Identify which cell holds the provided text, then report its [X, Y] central coordinate. 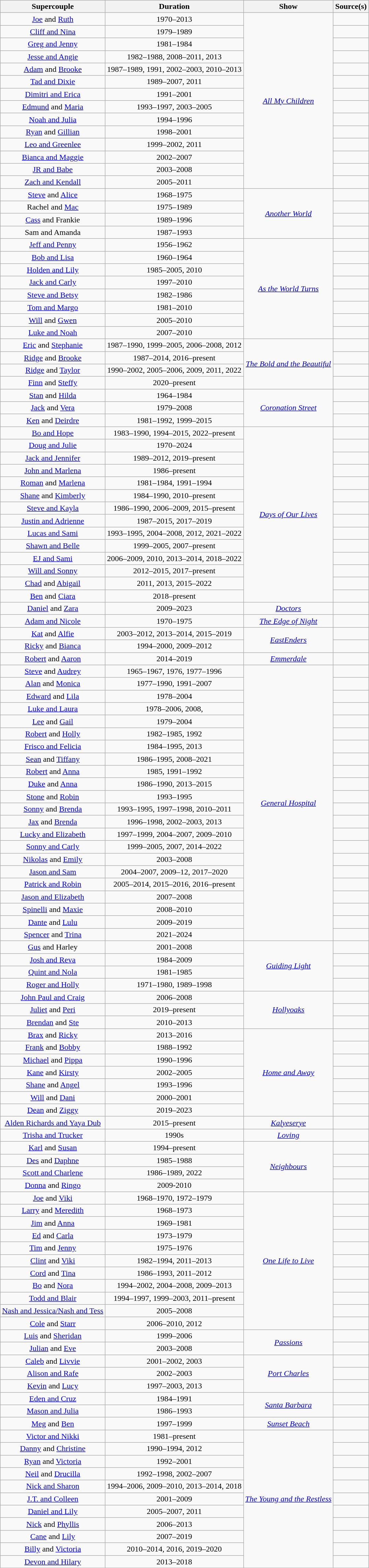
Jack and Carly [53, 282]
2009–2019 [174, 922]
Port Charles [288, 1374]
Larry and Meredith [53, 1211]
Chad and Abigail [53, 584]
Joe and Viki [53, 1198]
EJ and Sami [53, 558]
1964–1984 [174, 395]
1987–1990, 1999–2005, 2006–2008, 2012 [174, 345]
1990–1994, 2012 [174, 1449]
Stone and Robin [53, 797]
Caleb and Livvie [53, 1361]
Sunset Beach [288, 1424]
2020–present [174, 383]
1986–1993, 2011–2012 [174, 1273]
Sonny and Carly [53, 847]
Spinelli and Maxie [53, 909]
Robert and Anna [53, 772]
1982–1994, 2011–2013 [174, 1261]
Frank and Bobby [53, 1047]
1993–1997, 2003–2005 [174, 107]
2007–2019 [174, 1536]
Ken and Deirdre [53, 420]
Cole and Starr [53, 1323]
Quint and Nola [53, 972]
1997–1999, 2004–2007, 2009–2010 [174, 834]
2019–present [174, 1010]
2006–2008 [174, 997]
2010–2013 [174, 1022]
1994–2006, 2009–2010, 2013–2014, 2018 [174, 1486]
2001–2009 [174, 1499]
EastEnders [288, 640]
2006–2010, 2012 [174, 1323]
2002–2003 [174, 1374]
1975–1989 [174, 207]
1977–1990, 1991–2007 [174, 684]
Will and Gwen [53, 320]
Shawn and Belle [53, 546]
Clint and Viki [53, 1261]
2009–2023 [174, 609]
1970–1975 [174, 621]
2009-2010 [174, 1185]
1996–1998, 2002–2003, 2013 [174, 822]
2005–2011 [174, 182]
1965–1967, 1976, 1977–1996 [174, 671]
Bo and Hope [53, 433]
1985–1988 [174, 1160]
1978–2006, 2008, [174, 709]
2012–2015, 2017–present [174, 571]
Cass and Frankie [53, 220]
Eric and Stephanie [53, 345]
1985–2005, 2010 [174, 270]
1984–1995, 2013 [174, 746]
Greg and Jenny [53, 44]
As the World Turns [288, 289]
1979–2008 [174, 408]
1987–1989, 1991, 2002–2003, 2010–2013 [174, 69]
1997–1999 [174, 1424]
Todd and Blair [53, 1298]
1988–1992 [174, 1047]
1975–1976 [174, 1248]
Julian and Eve [53, 1348]
1987–2015, 2017–2019 [174, 521]
Jack and Jennifer [53, 458]
The Young and the Restless [288, 1499]
1990–2002, 2005–2006, 2009, 2011, 2022 [174, 370]
2001–2002, 2003 [174, 1361]
Spencer and Trina [53, 934]
Dean and Ziggy [53, 1110]
Kat and Alfie [53, 634]
John Paul and Craig [53, 997]
1971–1980, 1989–1998 [174, 985]
Cliff and Nina [53, 32]
Duration [174, 7]
1994–1997, 1999–2003, 2011–present [174, 1298]
Daniel and Lily [53, 1511]
Stan and Hilda [53, 395]
1986–1990, 2013–2015 [174, 784]
Robert and Aaron [53, 659]
1989–2012, 2019–present [174, 458]
2007–2010 [174, 332]
Jim and Anna [53, 1223]
Steve and Alice [53, 195]
2007–2008 [174, 897]
Victor and Nikki [53, 1436]
Robert and Holly [53, 734]
Days of Our Lives [288, 515]
Hollyoaks [288, 1010]
Gus and Harley [53, 947]
Shane and Angel [53, 1085]
Alden Richards and Yaya Dub [53, 1123]
Danny and Christine [53, 1449]
Roman and Marlena [53, 483]
1989–2007, 2011 [174, 82]
2002–2005 [174, 1072]
1999–2006 [174, 1336]
Ryan and Gillian [53, 132]
Leo and Greenlee [53, 144]
Noah and Julia [53, 119]
Nikolas and Emily [53, 859]
Adam and Brooke [53, 69]
2013–2016 [174, 1035]
Cord and Tina [53, 1273]
1993–1995 [174, 797]
1969–1981 [174, 1223]
2005–2014, 2015–2016, 2016–present [174, 884]
Ben and Ciara [53, 596]
Billy and Victoria [53, 1549]
2010–2014, 2016, 2019–2020 [174, 1549]
1990–1996 [174, 1060]
Meg and Ben [53, 1424]
Steve and Kayla [53, 508]
Alan and Monica [53, 684]
Steve and Betsy [53, 295]
Loving [288, 1135]
Luke and Noah [53, 332]
1984–2009 [174, 960]
Brendan and Ste [53, 1022]
1986–1995, 2008–2021 [174, 759]
Roger and Holly [53, 985]
Frisco and Felicia [53, 746]
1986–1990, 2006–2009, 2015–present [174, 508]
The Edge of Night [288, 621]
Home and Away [288, 1072]
1979–2004 [174, 721]
1968–1973 [174, 1211]
1994–1996 [174, 119]
Sam and Amanda [53, 232]
1973–1979 [174, 1236]
Mason and Julia [53, 1411]
Bo and Nora [53, 1286]
1999–2005, 2007–present [174, 546]
1981–1984 [174, 44]
Coronation Street [288, 408]
Karl and Susan [53, 1148]
2001–2008 [174, 947]
Trisha and Trucker [53, 1135]
2019–2023 [174, 1110]
Emmerdale [288, 659]
2006–2009, 2010, 2013–2014, 2018–2022 [174, 558]
Kevin and Lucy [53, 1386]
Cane and Lily [53, 1536]
1982–1986 [174, 295]
Ricky and Bianca [53, 646]
2013–2018 [174, 1561]
2006–2013 [174, 1524]
Jeff and Penny [53, 245]
1981–1984, 1991–1994 [174, 483]
Zach and Kendall [53, 182]
1986–1993 [174, 1411]
Edmund and Maria [53, 107]
2000–2001 [174, 1098]
1983–1990, 1994–2015, 2022–present [174, 433]
Show [288, 7]
J.T. and Colleen [53, 1499]
Neighbours [288, 1166]
1986–present [174, 470]
1956–1962 [174, 245]
1990s [174, 1135]
Jesse and Angie [53, 57]
JR and Babe [53, 170]
2002–2007 [174, 157]
Nick and Sharon [53, 1486]
Source(s) [351, 7]
Patrick and Robin [53, 884]
Nash and Jessica/Nash and Tess [53, 1311]
2021–2024 [174, 934]
Lucky and Elizabeth [53, 834]
Will and Sonny [53, 571]
1960–1964 [174, 257]
1992–2001 [174, 1461]
Michael and Pippa [53, 1060]
1981–1985 [174, 972]
Kalyeserye [288, 1123]
General Hospital [288, 803]
1981–present [174, 1436]
Tad and Dixie [53, 82]
1997–2010 [174, 282]
Another World [288, 214]
Jason and Sam [53, 872]
1989–1996 [174, 220]
Eden and Cruz [53, 1399]
1978–2004 [174, 696]
Luke and Laura [53, 709]
Ridge and Brooke [53, 357]
2003–2012, 2013–2014, 2015–2019 [174, 634]
2011, 2013, 2015–2022 [174, 584]
Tim and Jenny [53, 1248]
1979–1989 [174, 32]
2018–present [174, 596]
Holden and Lily [53, 270]
2014–2019 [174, 659]
Bianca and Maggie [53, 157]
Finn and Steffy [53, 383]
1982–1985, 1992 [174, 734]
Juliet and Peri [53, 1010]
Adam and Nicole [53, 621]
Tom and Margo [53, 307]
Steve and Audrey [53, 671]
2008–2010 [174, 909]
Daniel and Zara [53, 609]
1994–2000, 2009–2012 [174, 646]
Ridge and Taylor [53, 370]
Santa Barbara [288, 1405]
1993–1995, 2004–2008, 2012, 2021–2022 [174, 533]
Devon and Hilary [53, 1561]
1997–2003, 2013 [174, 1386]
1987–1993 [174, 232]
1991–2001 [174, 94]
1970–2013 [174, 19]
2004–2007, 2009–12, 2017–2020 [174, 872]
1981–2010 [174, 307]
Sean and Tiffany [53, 759]
Joe and Ruth [53, 19]
Dante and Lulu [53, 922]
Doug and Julie [53, 445]
2005–2008 [174, 1311]
2015–present [174, 1123]
1999–2005, 2007, 2014–2022 [174, 847]
1993–1995, 1997–1998, 2010–2011 [174, 809]
1986–1989, 2022 [174, 1173]
Shane and Kimberly [53, 496]
Doctors [288, 609]
1992–1998, 2002–2007 [174, 1474]
1970–2024 [174, 445]
Lee and Gail [53, 721]
Josh and Reva [53, 960]
1984–1990, 2010–present [174, 496]
1968–1970, 1972–1979 [174, 1198]
John and Marlena [53, 470]
Passions [288, 1342]
1968–1975 [174, 195]
2005–2007, 2011 [174, 1511]
1993–1996 [174, 1085]
All My Children [288, 101]
Jax and Brenda [53, 822]
2005–2010 [174, 320]
1999–2002, 2011 [174, 144]
Neil and Drucilla [53, 1474]
1982–1988, 2008–2011, 2013 [174, 57]
Lucas and Sami [53, 533]
1985, 1991–1992 [174, 772]
Supercouple [53, 7]
Guiding Light [288, 966]
Will and Dani [53, 1098]
One Life to Live [288, 1261]
1998–2001 [174, 132]
Justin and Adrienne [53, 521]
Des and Daphne [53, 1160]
1994–2002, 2004–2008, 2009–2013 [174, 1286]
1984–1991 [174, 1399]
1981–1992, 1999–2015 [174, 420]
Luis and Sheridan [53, 1336]
Jack and Vera [53, 408]
Ryan and Victoria [53, 1461]
1994–present [174, 1148]
Alison and Rafe [53, 1374]
Scott and Charlene [53, 1173]
Rachel and Mac [53, 207]
Bob and Lisa [53, 257]
1987–2014, 2016–present [174, 357]
Ed and Carla [53, 1236]
Duke and Anna [53, 784]
Dimitri and Erica [53, 94]
Donna and Ringo [53, 1185]
Sonny and Brenda [53, 809]
The Bold and the Beautiful [288, 364]
Nick and Phyllis [53, 1524]
Kane and Kirsty [53, 1072]
Jason and Elizabeth [53, 897]
Edward and Lila [53, 696]
Brax and Ricky [53, 1035]
